Output the [x, y] coordinate of the center of the cell containing the given text.  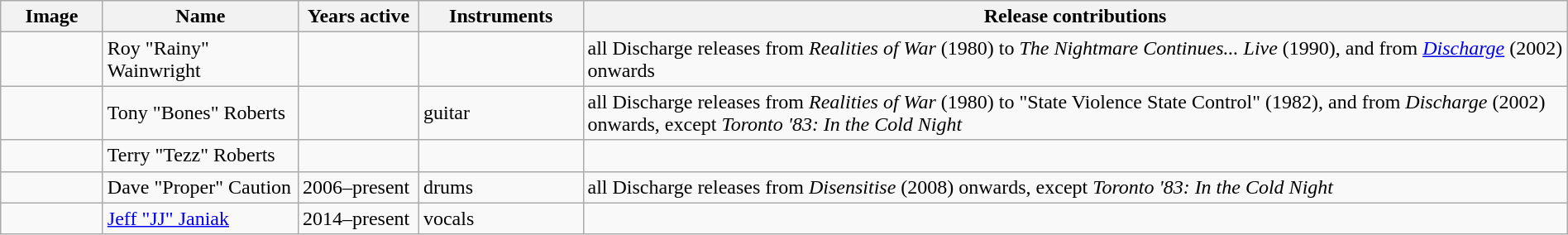
Instruments [501, 17]
Name [200, 17]
Release contributions [1075, 17]
drums [501, 187]
2014–present [358, 218]
2006–present [358, 187]
Jeff "JJ" Janiak [200, 218]
Dave "Proper" Caution [200, 187]
guitar [501, 113]
Roy "Rainy" Wainwright [200, 60]
Years active [358, 17]
vocals [501, 218]
all Discharge releases from Realities of War (1980) to The Nightmare Continues... Live (1990), and from Discharge (2002) onwards [1075, 60]
Image [52, 17]
Tony "Bones" Roberts [200, 113]
all Discharge releases from Disensitise (2008) onwards, except Toronto '83: In the Cold Night [1075, 187]
Terry "Tezz" Roberts [200, 156]
